Find where the given text appears and provide that cell's center as (X, Y) coordinate. 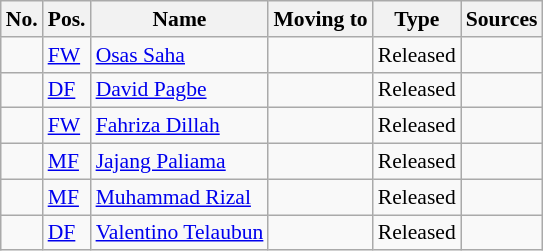
Name (180, 19)
David Pagbe (180, 90)
Type (417, 19)
Moving to (320, 19)
Jajang Paliama (180, 162)
Fahriza Dillah (180, 126)
Muhammad Rizal (180, 197)
Osas Saha (180, 55)
Pos. (67, 19)
No. (22, 19)
Valentino Telaubun (180, 233)
Sources (502, 19)
